Search for the cell housing the specified text and yield its (X, Y) center coordinate. 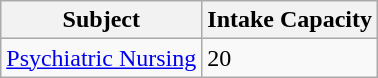
20 (290, 58)
Intake Capacity (290, 20)
Subject (102, 20)
Psychiatric Nursing (102, 58)
